Scan for the cell matching the given text and deliver its (X, Y) coordinate at center. 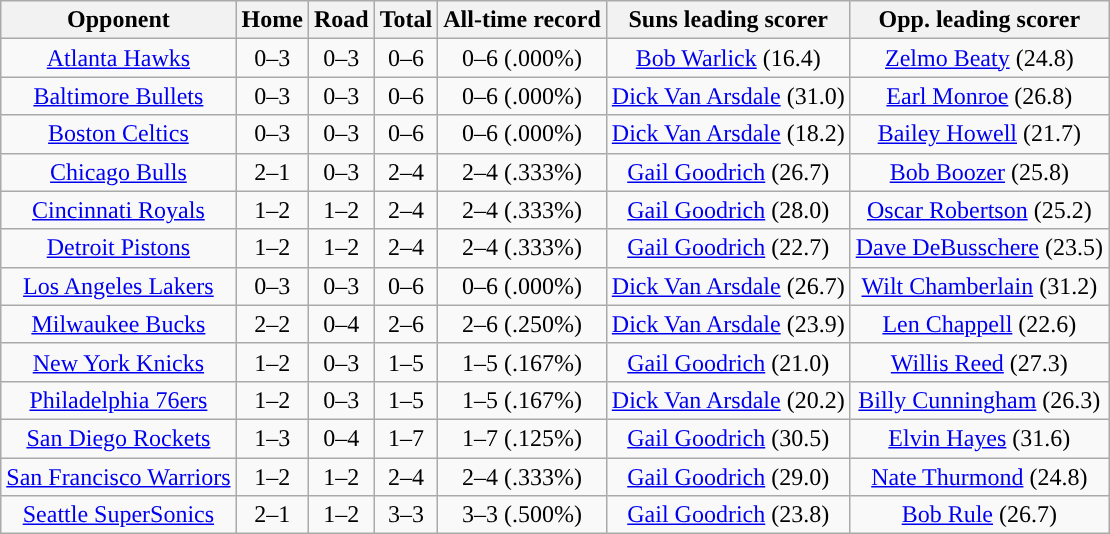
Bob Boozer (25.8) (979, 172)
2–6 (.250%) (522, 324)
Wilt Chamberlain (31.2) (979, 286)
Len Chappell (22.6) (979, 324)
Opponent (118, 20)
Bob Rule (26.7) (979, 515)
San Diego Rockets (118, 438)
Los Angeles Lakers (118, 286)
Dick Van Arsdale (23.9) (728, 324)
Detroit Pistons (118, 248)
Philadelphia 76ers (118, 400)
San Francisco Warriors (118, 477)
Milwaukee Bucks (118, 324)
Elvin Hayes (31.6) (979, 438)
Atlanta Hawks (118, 58)
Dick Van Arsdale (31.0) (728, 96)
Home (272, 20)
Dick Van Arsdale (26.7) (728, 286)
Seattle SuperSonics (118, 515)
Gail Goodrich (26.7) (728, 172)
Bailey Howell (21.7) (979, 134)
1–7 (406, 438)
2–2 (272, 324)
Gail Goodrich (22.7) (728, 248)
Oscar Robertson (25.2) (979, 210)
2–6 (406, 324)
Nate Thurmond (24.8) (979, 477)
Willis Reed (27.3) (979, 362)
1–7 (.125%) (522, 438)
All-time record (522, 20)
1–3 (272, 438)
Gail Goodrich (21.0) (728, 362)
Baltimore Bullets (118, 96)
Gail Goodrich (23.8) (728, 515)
Billy Cunningham (26.3) (979, 400)
Suns leading scorer (728, 20)
Zelmo Beaty (24.8) (979, 58)
Chicago Bulls (118, 172)
Gail Goodrich (30.5) (728, 438)
Boston Celtics (118, 134)
Dick Van Arsdale (20.2) (728, 400)
Earl Monroe (26.8) (979, 96)
Gail Goodrich (28.0) (728, 210)
New York Knicks (118, 362)
Road (341, 20)
3–3 (.500%) (522, 515)
Total (406, 20)
Bob Warlick (16.4) (728, 58)
Gail Goodrich (29.0) (728, 477)
Opp. leading scorer (979, 20)
3–3 (406, 515)
Dick Van Arsdale (18.2) (728, 134)
Dave DeBusschere (23.5) (979, 248)
Cincinnati Royals (118, 210)
